Locate the cell with the specified text and output its (X, Y) center coordinate. 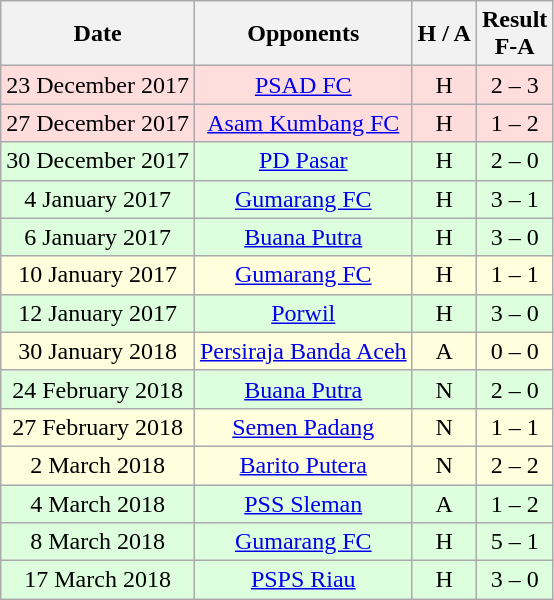
Semen Padang (303, 427)
Porwil (303, 313)
Barito Putera (303, 465)
PSAD FC (303, 85)
6 January 2017 (98, 237)
Persiraja Banda Aceh (303, 351)
10 January 2017 (98, 275)
H / A (444, 34)
8 March 2018 (98, 542)
30 January 2018 (98, 351)
30 December 2017 (98, 161)
27 February 2018 (98, 427)
17 March 2018 (98, 580)
2 – 2 (514, 465)
2 – 3 (514, 85)
12 January 2017 (98, 313)
PD Pasar (303, 161)
PSPS Riau (303, 580)
5 – 1 (514, 542)
Opponents (303, 34)
3 – 1 (514, 199)
PSS Sleman (303, 503)
0 – 0 (514, 351)
23 December 2017 (98, 85)
27 December 2017 (98, 123)
24 February 2018 (98, 389)
ResultF-A (514, 34)
2 March 2018 (98, 465)
Asam Kumbang FC (303, 123)
4 March 2018 (98, 503)
Date (98, 34)
4 January 2017 (98, 199)
